Provide the (X, Y) coordinate of the cell's center where the given text is located.  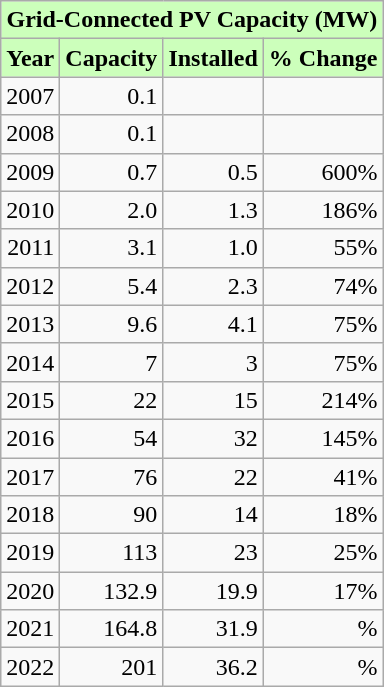
7 (112, 362)
3.1 (112, 248)
3 (213, 362)
1.3 (213, 210)
17% (323, 591)
% Change (323, 58)
2021 (30, 629)
74% (323, 286)
2008 (30, 134)
186% (323, 210)
600% (323, 172)
76 (112, 477)
2018 (30, 515)
18% (323, 515)
2015 (30, 400)
2007 (30, 96)
25% (323, 553)
15 (213, 400)
Grid-Connected PV Capacity (MW) (192, 20)
Installed (213, 58)
2009 (30, 172)
201 (112, 667)
0.5 (213, 172)
2.0 (112, 210)
Year (30, 58)
41% (323, 477)
2014 (30, 362)
2010 (30, 210)
132.9 (112, 591)
Capacity (112, 58)
14 (213, 515)
0.7 (112, 172)
9.6 (112, 324)
2022 (30, 667)
54 (112, 438)
31.9 (213, 629)
32 (213, 438)
23 (213, 553)
36.2 (213, 667)
2020 (30, 591)
5.4 (112, 286)
2013 (30, 324)
145% (323, 438)
4.1 (213, 324)
2016 (30, 438)
113 (112, 553)
1.0 (213, 248)
2.3 (213, 286)
90 (112, 515)
214% (323, 400)
2019 (30, 553)
2011 (30, 248)
2017 (30, 477)
55% (323, 248)
164.8 (112, 629)
2012 (30, 286)
19.9 (213, 591)
